From the cell containing the given text, extract its center point as [x, y] coordinate. 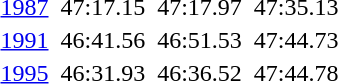
46:51.53 [200, 40]
46:41.56 [103, 40]
